Provide the [X, Y] coordinate of the cell's center where the given text is located.  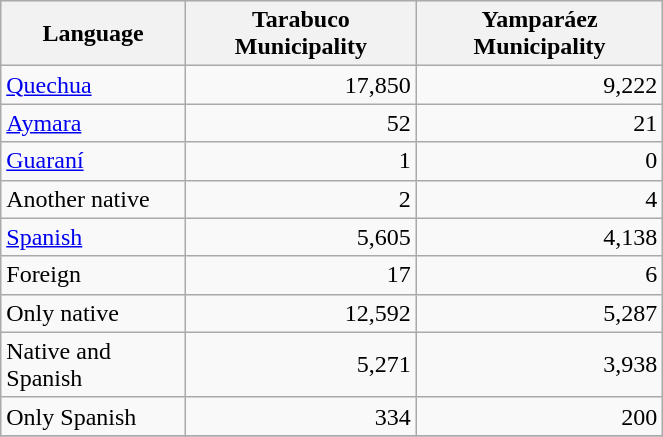
12,592 [300, 313]
Only native [94, 313]
Tarabuco Municipality [300, 34]
9,222 [539, 85]
5,605 [300, 237]
200 [539, 416]
52 [300, 123]
Yamparáez Municipality [539, 34]
Native and Spanish [94, 364]
4,138 [539, 237]
0 [539, 161]
334 [300, 416]
Language [94, 34]
Aymara [94, 123]
21 [539, 123]
Quechua [94, 85]
Foreign [94, 275]
Only Spanish [94, 416]
4 [539, 199]
2 [300, 199]
Spanish [94, 237]
3,938 [539, 364]
5,287 [539, 313]
Guaraní [94, 161]
17,850 [300, 85]
17 [300, 275]
5,271 [300, 364]
6 [539, 275]
Another native [94, 199]
1 [300, 161]
